Search for the cell housing the specified text and yield its [X, Y] center coordinate. 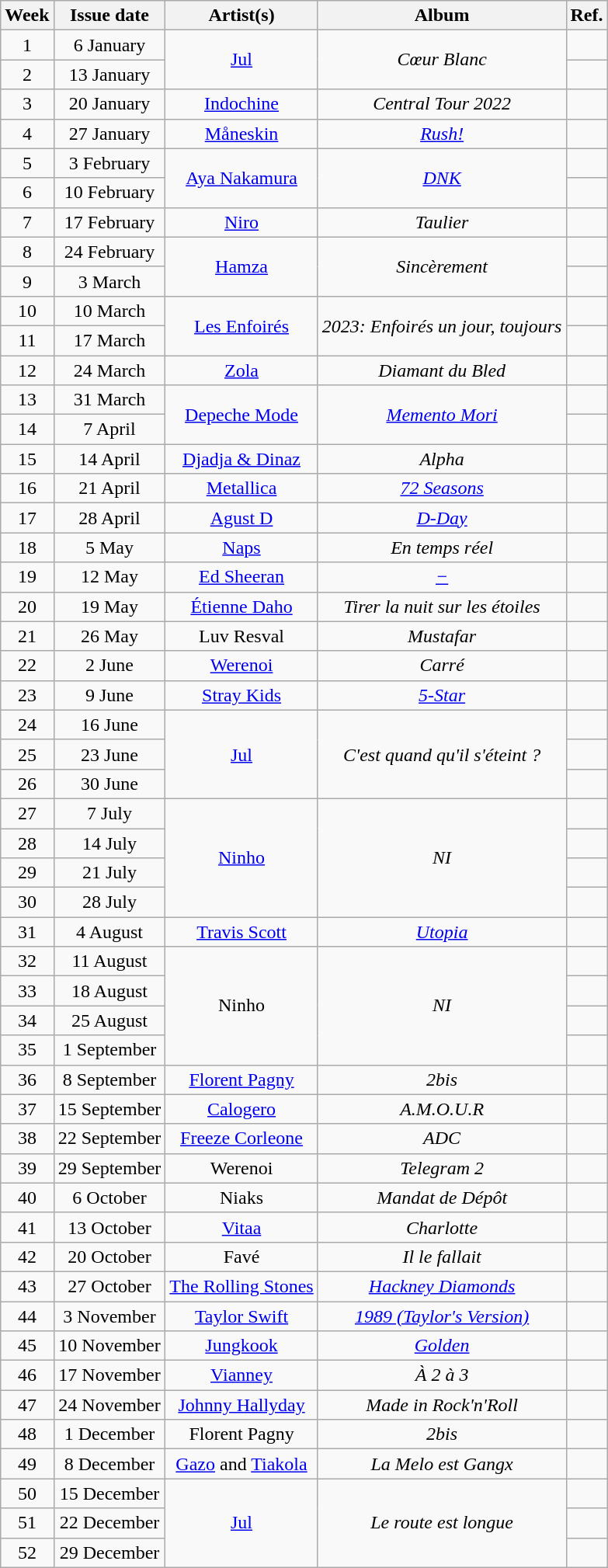
11 August [109, 961]
The Rolling Stones [241, 1286]
24 November [109, 1405]
7 April [109, 429]
Naps [241, 548]
28 [27, 843]
22 September [109, 1139]
22 [27, 666]
14 July [109, 843]
Taulier [442, 222]
30 June [109, 784]
DNK [442, 178]
28 July [109, 902]
− [442, 577]
C'est quand qu'il s'éteint ? [442, 754]
19 [27, 577]
5 May [109, 548]
Ref. [587, 16]
52 [27, 1552]
26 [27, 784]
17 March [109, 340]
Freeze Corleone [241, 1139]
1 September [109, 1050]
45 [27, 1346]
Sincèrement [442, 266]
47 [27, 1405]
Central Tour 2022 [442, 104]
51 [27, 1523]
24 February [109, 252]
31 [27, 932]
Ed Sheeran [241, 577]
Vitaa [241, 1227]
8 September [109, 1080]
6 October [109, 1198]
29 December [109, 1552]
Album [442, 16]
7 [27, 222]
31 March [109, 400]
36 [27, 1080]
24 [27, 725]
23 June [109, 754]
10 February [109, 193]
Travis Scott [241, 932]
3 November [109, 1316]
17 November [109, 1375]
7 July [109, 813]
Hackney Diamonds [442, 1286]
37 [27, 1109]
19 May [109, 607]
15 [27, 459]
Johnny Hallyday [241, 1405]
6 January [109, 45]
14 April [109, 459]
49 [27, 1464]
10 [27, 311]
34 [27, 1020]
Depeche Mode [241, 415]
Mandat de Dépôt [442, 1198]
42 [27, 1257]
24 March [109, 370]
En temps réel [442, 548]
10 March [109, 311]
Aya Nakamura [241, 178]
1989 (Taylor's Version) [442, 1316]
18 [27, 548]
3 February [109, 163]
23 [27, 695]
Niro [241, 222]
1 December [109, 1434]
Golden [442, 1346]
9 June [109, 695]
Vianney [241, 1375]
Alpha [442, 459]
48 [27, 1434]
29 September [109, 1168]
3 [27, 104]
20 [27, 607]
Jungkook [241, 1346]
20 January [109, 104]
Carré [442, 666]
Mustafar [442, 636]
Agust D [241, 518]
13 [27, 400]
44 [27, 1316]
ADC [442, 1139]
12 May [109, 577]
27 [27, 813]
27 October [109, 1286]
Tirer la nuit sur les étoiles [442, 607]
50 [27, 1493]
Les Enfoirés [241, 325]
Favé [241, 1257]
9 [27, 281]
Issue date [109, 16]
39 [27, 1168]
La Melo est Gangx [442, 1464]
21 [27, 636]
13 January [109, 75]
30 [27, 902]
Calogero [241, 1109]
46 [27, 1375]
Telegram 2 [442, 1168]
Cœur Blanc [442, 60]
8 [27, 252]
29 [27, 873]
22 December [109, 1523]
10 November [109, 1346]
Le route est longue [442, 1523]
41 [27, 1227]
4 August [109, 932]
5-Star [442, 695]
15 September [109, 1109]
Charlotte [442, 1227]
32 [27, 961]
17 [27, 518]
2 [27, 75]
72 Seasons [442, 488]
13 October [109, 1227]
17 February [109, 222]
33 [27, 991]
8 December [109, 1464]
Rush! [442, 134]
D-Day [442, 518]
21 April [109, 488]
6 [27, 193]
20 October [109, 1257]
Made in Rock'n'Roll [442, 1405]
Il le fallait [442, 1257]
15 December [109, 1493]
Étienne Daho [241, 607]
Hamza [241, 266]
Niaks [241, 1198]
Stray Kids [241, 695]
Taylor Swift [241, 1316]
5 [27, 163]
À 2 à 3 [442, 1375]
3 March [109, 281]
38 [27, 1139]
18 August [109, 991]
16 June [109, 725]
Diamant du Bled [442, 370]
43 [27, 1286]
Metallica [241, 488]
35 [27, 1050]
2 June [109, 666]
12 [27, 370]
25 [27, 754]
27 January [109, 134]
14 [27, 429]
Zola [241, 370]
25 August [109, 1020]
1 [27, 45]
A.M.O.U.R [442, 1109]
4 [27, 134]
16 [27, 488]
21 July [109, 873]
Djadja & Dinaz [241, 459]
26 May [109, 636]
Gazo and Tiakola [241, 1464]
Memento Mori [442, 415]
11 [27, 340]
Luv Resval [241, 636]
28 April [109, 518]
Week [27, 16]
Måneskin [241, 134]
Indochine [241, 104]
Utopia [442, 932]
2023: Enfoirés un jour, toujours [442, 325]
40 [27, 1198]
Artist(s) [241, 16]
